Pinpoint the cell where the given text exists, returning its [x, y] midpoint coordinate. 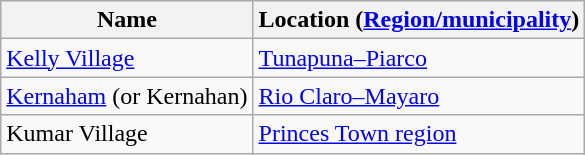
Rio Claro–Mayaro [419, 96]
Kumar Village [127, 134]
Name [127, 20]
Kernaham (or Kernahan) [127, 96]
Tunapuna–Piarco [419, 58]
Location (Region/municipality) [419, 20]
Princes Town region [419, 134]
Kelly Village [127, 58]
